Output the (x, y) coordinate of the center of the cell containing the given text.  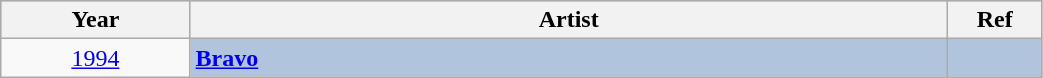
Year (96, 20)
Bravo (568, 58)
Artist (568, 20)
Ref (994, 20)
1994 (96, 58)
